Return the (x, y) coordinate for the center point of the cell that contains the specified text.  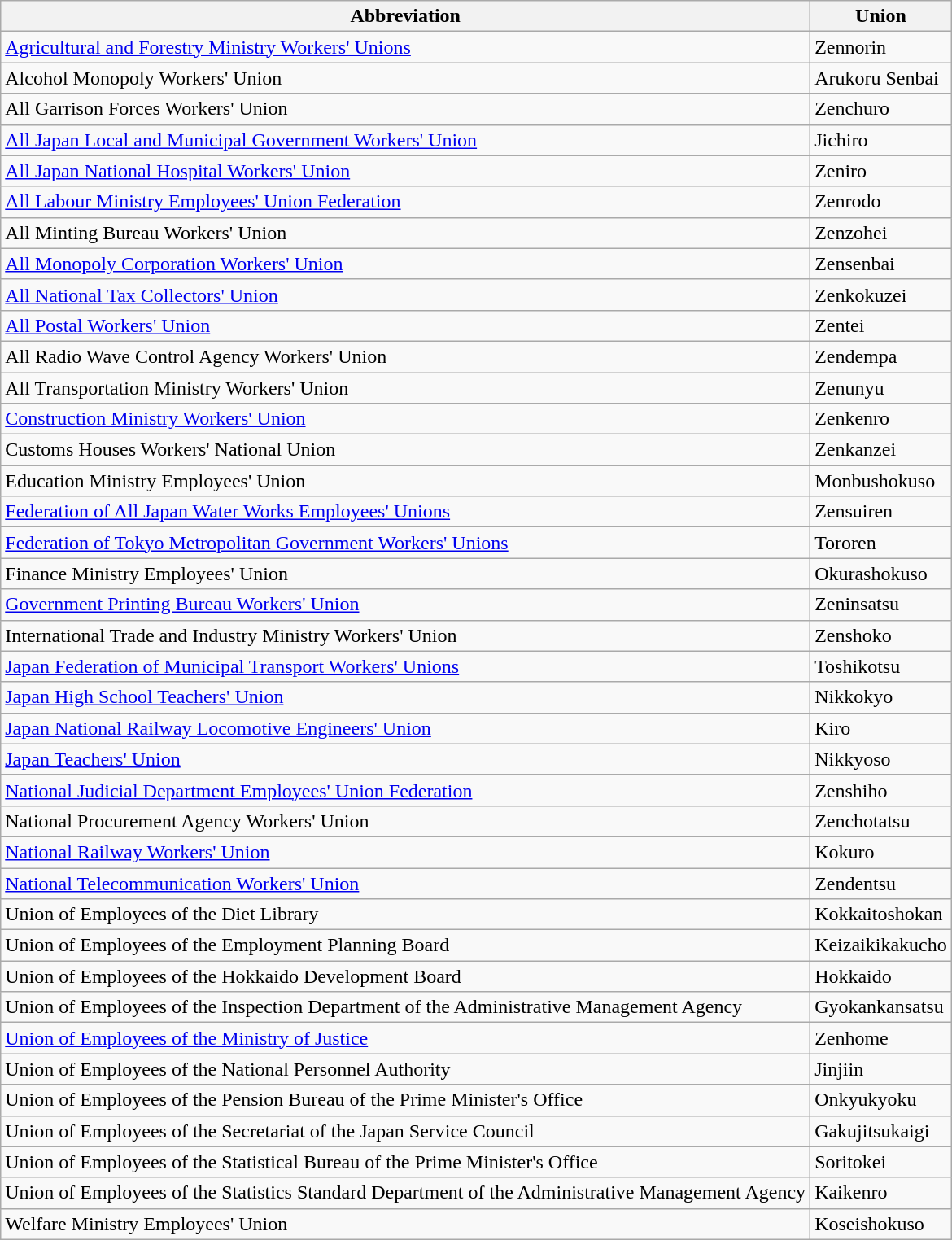
Japan Federation of Municipal Transport Workers' Unions (405, 666)
Zenkenro (881, 419)
Zenkokuzei (881, 295)
Okurashokuso (881, 574)
Construction Ministry Workers' Union (405, 419)
Union of Employees of the Ministry of Justice (405, 1038)
Kokkaitoshokan (881, 915)
Agricultural and Forestry Ministry Workers' Unions (405, 47)
Zensuiren (881, 512)
Union of Employees of the Statistics Standard Department of the Administrative Management Agency (405, 1193)
All Postal Workers' Union (405, 325)
All Transportation Ministry Workers' Union (405, 388)
Japan High School Teachers' Union (405, 697)
Union of Employees of the Inspection Department of the Administrative Management Agency (405, 1007)
Soritokei (881, 1162)
Toshikotsu (881, 666)
Arukoru Senbai (881, 78)
Abbreviation (405, 16)
Zenchuro (881, 109)
Federation of All Japan Water Works Employees' Unions (405, 512)
All Labour Ministry Employees' Union Federation (405, 202)
Zenkanzei (881, 450)
Hokkaido (881, 976)
All Japan National Hospital Workers' Union (405, 171)
National Railway Workers' Union (405, 852)
Union of Employees of the Employment Planning Board (405, 945)
Zenshoko (881, 635)
Zentei (881, 325)
Jichiro (881, 140)
Zenunyu (881, 388)
Gakujitsukaigi (881, 1131)
Zennorin (881, 47)
Federation of Tokyo Metropolitan Government Workers' Unions (405, 543)
Government Printing Bureau Workers' Union (405, 605)
Finance Ministry Employees' Union (405, 574)
Zeninsatsu (881, 605)
Onkyukyoku (881, 1100)
Zenchotatsu (881, 821)
Nikkokyo (881, 697)
Zendempa (881, 356)
All National Tax Collectors' Union (405, 295)
Union of Employees of the Statistical Bureau of the Prime Minister's Office (405, 1162)
All Monopoly Corporation Workers' Union (405, 264)
National Telecommunication Workers' Union (405, 883)
Kaikenro (881, 1193)
Koseishokuso (881, 1224)
All Minting Bureau Workers' Union (405, 233)
Kiro (881, 728)
All Radio Wave Control Agency Workers' Union (405, 356)
Japan Teachers' Union (405, 759)
Education Ministry Employees' Union (405, 481)
International Trade and Industry Ministry Workers' Union (405, 635)
All Garrison Forces Workers' Union (405, 109)
Alcohol Monopoly Workers' Union (405, 78)
Zenrodo (881, 202)
Nikkyoso (881, 759)
Customs Houses Workers' National Union (405, 450)
Tororen (881, 543)
Zenzohei (881, 233)
All Japan Local and Municipal Government Workers' Union (405, 140)
Japan National Railway Locomotive Engineers' Union (405, 728)
National Procurement Agency Workers' Union (405, 821)
Zenhome (881, 1038)
Zendentsu (881, 883)
Kokuro (881, 852)
Union of Employees of the Secretariat of the Japan Service Council (405, 1131)
Union of Employees of the Diet Library (405, 915)
Union of Employees of the Pension Bureau of the Prime Minister's Office (405, 1100)
Union (881, 16)
Welfare Ministry Employees' Union (405, 1224)
Monbushokuso (881, 481)
Union of Employees of the National Personnel Authority (405, 1069)
Zensenbai (881, 264)
Zeniro (881, 171)
Gyokankansatsu (881, 1007)
Jinjiin (881, 1069)
Keizaikikakucho (881, 945)
Zenshiho (881, 790)
Union of Employees of the Hokkaido Development Board (405, 976)
National Judicial Department Employees' Union Federation (405, 790)
